Provide the (X, Y) coordinate of the cell's center where the given text is located.  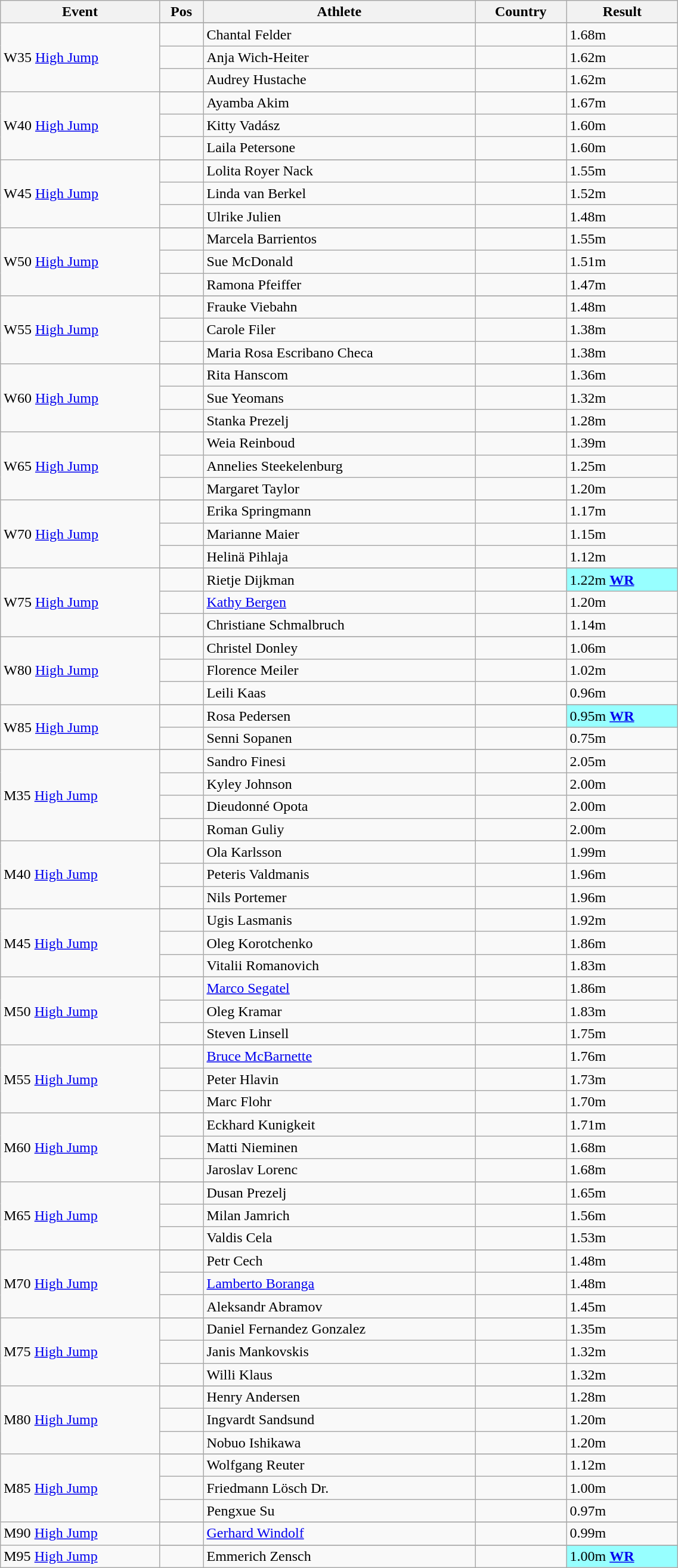
0.96m (623, 693)
Chantal Felder (339, 35)
1.39m (623, 443)
M75 High Jump (80, 1351)
W85 High Jump (80, 727)
Matti Nieminen (339, 1147)
0.95m WR (623, 716)
Marc Flohr (339, 1102)
Rietje Dijkman (339, 579)
Marianne Maier (339, 534)
Laila Petersone (339, 148)
1.17m (623, 511)
Stanka Prezelj (339, 421)
Lolita Royer Nack (339, 171)
Helinä Pihlaja (339, 557)
Kitty Vadász (339, 125)
Marcela Barrientos (339, 239)
Athlete (339, 12)
Margaret Taylor (339, 489)
1.00m (623, 1488)
Florence Meiler (339, 671)
Sandro Finesi (339, 761)
1.52m (623, 193)
1.92m (623, 920)
Pos (181, 12)
2.05m (623, 761)
W40 High Jump (80, 125)
1.45m (623, 1306)
1.53m (623, 1238)
1.73m (623, 1079)
0.75m (623, 739)
Christel Donley (339, 647)
1.02m (623, 671)
Country (521, 12)
1.47m (623, 285)
Wolfgang Reuter (339, 1465)
Event (80, 12)
Oleg Kramar (339, 1011)
W60 High Jump (80, 398)
1.67m (623, 103)
Carole Filer (339, 330)
W70 High Jump (80, 534)
M85 High Jump (80, 1488)
Dieudonné Opota (339, 807)
Kathy Bergen (339, 602)
Eckhard Kunigkeit (339, 1125)
Bruce McBarnette (339, 1057)
Sue McDonald (339, 261)
1.00m WR (623, 1556)
Ayamba Akim (339, 103)
Kyley Johnson (339, 784)
Emmerich Zensch (339, 1556)
Milan Jamrich (339, 1215)
Jaroslav Lorenc (339, 1170)
Roman Guliy (339, 829)
Christiane Schmalbruch (339, 625)
0.99m (623, 1533)
1.36m (623, 375)
Daniel Fernandez Gonzalez (339, 1329)
W80 High Jump (80, 670)
Erika Springmann (339, 511)
W65 High Jump (80, 466)
W55 High Jump (80, 330)
W75 High Jump (80, 602)
Anja Wich-Heiter (339, 57)
M65 High Jump (80, 1215)
Pengxue Su (339, 1511)
Gerhard Windolf (339, 1533)
Maria Rosa Escribano Checa (339, 353)
Steven Linsell (339, 1034)
1.51m (623, 261)
Rita Hanscom (339, 375)
1.14m (623, 625)
Valdis Cela (339, 1238)
Ola Karlsson (339, 852)
Leili Kaas (339, 693)
M45 High Jump (80, 943)
Rosa Pedersen (339, 716)
Lamberto Boranga (339, 1283)
Nobuo Ishikawa (339, 1443)
M70 High Jump (80, 1283)
1.06m (623, 647)
M50 High Jump (80, 1011)
Senni Sopanen (339, 739)
1.71m (623, 1125)
1.75m (623, 1034)
Dusan Prezelj (339, 1193)
W45 High Jump (80, 193)
M80 High Jump (80, 1420)
Sue Yeomans (339, 398)
1.15m (623, 534)
M60 High Jump (80, 1147)
Annelies Steekelenburg (339, 466)
Linda van Berkel (339, 193)
Marco Segatel (339, 988)
1.70m (623, 1102)
Peteris Valdmanis (339, 875)
Ramona Pfeiffer (339, 285)
Janis Mankovskis (339, 1351)
0.97m (623, 1511)
Vitalii Romanovich (339, 965)
1.22m WR (623, 579)
M95 High Jump (80, 1556)
W50 High Jump (80, 261)
Henry Andersen (339, 1397)
Petr Cech (339, 1261)
M55 High Jump (80, 1079)
Ugis Lasmanis (339, 920)
M90 High Jump (80, 1533)
W35 High Jump (80, 57)
Audrey Hustache (339, 80)
Aleksandr Abramov (339, 1306)
Oleg Korotchenko (339, 943)
Frauke Viebahn (339, 307)
1.56m (623, 1215)
M40 High Jump (80, 875)
Weia Reinboud (339, 443)
1.76m (623, 1057)
M35 High Jump (80, 795)
1.99m (623, 852)
Willi Klaus (339, 1374)
1.35m (623, 1329)
Friedmann Lösch Dr. (339, 1488)
Peter Hlavin (339, 1079)
Ingvardt Sandsund (339, 1420)
Nils Portemer (339, 897)
1.65m (623, 1193)
Result (623, 12)
1.25m (623, 466)
Ulrike Julien (339, 216)
